Scan for the cell matching the given text and deliver its (X, Y) coordinate at center. 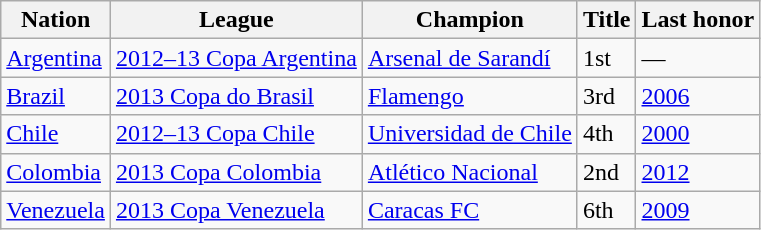
2nd (606, 172)
2009 (698, 210)
Champion (470, 20)
2013 Copa do Brasil (236, 96)
Caracas FC (470, 210)
2012–13 Copa Argentina (236, 58)
3rd (606, 96)
Universidad de Chile (470, 134)
2013 Copa Colombia (236, 172)
Atlético Nacional (470, 172)
Argentina (56, 58)
1st (606, 58)
2000 (698, 134)
Last honor (698, 20)
2012 (698, 172)
League (236, 20)
Nation (56, 20)
— (698, 58)
6th (606, 210)
Colombia (56, 172)
2013 Copa Venezuela (236, 210)
2006 (698, 96)
Title (606, 20)
Venezuela (56, 210)
Chile (56, 134)
4th (606, 134)
Arsenal de Sarandí (470, 58)
2012–13 Copa Chile (236, 134)
Flamengo (470, 96)
Brazil (56, 96)
